Identify which cell holds the provided text, then report its (x, y) central coordinate. 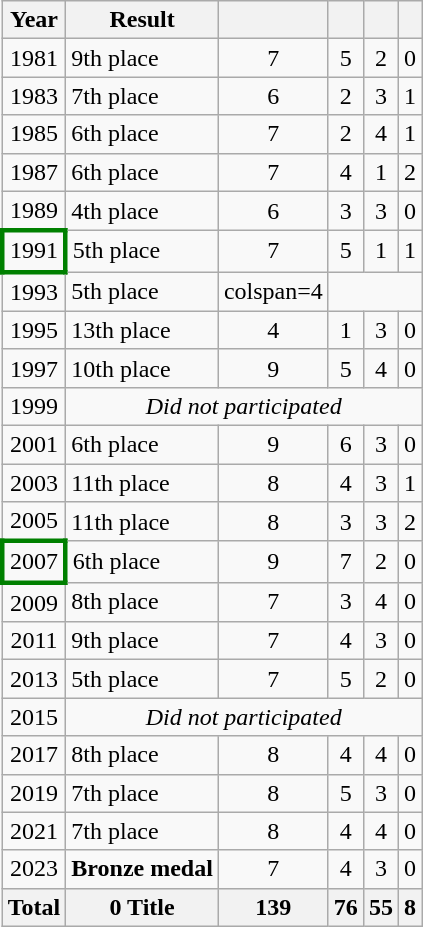
colspan=4 (273, 292)
2017 (34, 755)
Result (142, 20)
2013 (34, 679)
2001 (34, 444)
1987 (34, 172)
1993 (34, 292)
2011 (34, 641)
1997 (34, 368)
1991 (34, 252)
10th place (142, 368)
0 Title (142, 907)
2019 (34, 793)
2007 (34, 562)
55 (380, 907)
2003 (34, 483)
2009 (34, 602)
76 (346, 907)
Bronze medal (142, 869)
Year (34, 20)
1989 (34, 211)
1983 (34, 96)
2023 (34, 869)
2005 (34, 522)
1999 (34, 406)
2021 (34, 831)
13th place (142, 330)
1985 (34, 134)
1981 (34, 58)
Total (34, 907)
139 (273, 907)
2015 (34, 717)
1995 (34, 330)
4th place (142, 211)
